Return the [x, y] coordinate for the center point of the cell that contains the specified text.  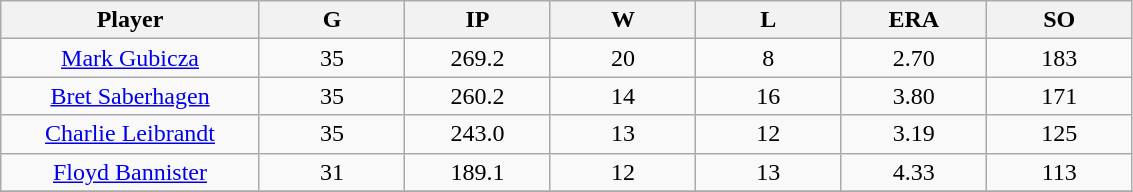
Mark Gubicza [130, 58]
113 [1059, 172]
8 [768, 58]
W [622, 20]
Charlie Leibrandt [130, 134]
269.2 [478, 58]
260.2 [478, 96]
3.80 [914, 96]
183 [1059, 58]
IP [478, 20]
243.0 [478, 134]
Player [130, 20]
31 [332, 172]
SO [1059, 20]
189.1 [478, 172]
4.33 [914, 172]
125 [1059, 134]
L [768, 20]
16 [768, 96]
G [332, 20]
3.19 [914, 134]
Floyd Bannister [130, 172]
ERA [914, 20]
20 [622, 58]
Bret Saberhagen [130, 96]
14 [622, 96]
2.70 [914, 58]
171 [1059, 96]
